From the cell containing the given text, extract its center point as [x, y] coordinate. 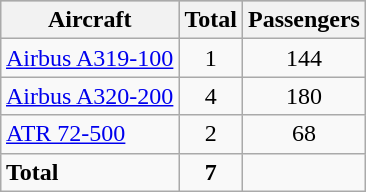
144 [304, 58]
1 [211, 58]
Airbus A320-200 [89, 96]
68 [304, 134]
Airbus A319-100 [89, 58]
4 [211, 96]
2 [211, 134]
Passengers [304, 20]
180 [304, 96]
ATR 72-500 [89, 134]
Aircraft [89, 20]
7 [211, 172]
